Detect which cell encompasses the target text, then output its (x, y) center coordinate. 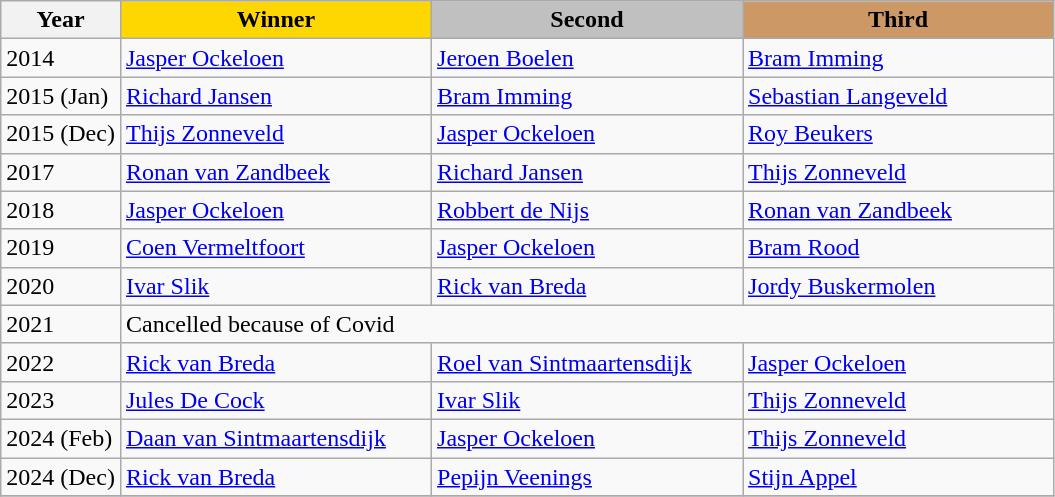
Jules De Cock (276, 400)
2024 (Dec) (61, 477)
Bram Rood (898, 248)
Robbert de Nijs (588, 210)
2021 (61, 324)
Second (588, 20)
Roel van Sintmaartensdijk (588, 362)
2020 (61, 286)
2023 (61, 400)
2022 (61, 362)
Roy Beukers (898, 134)
2015 (Jan) (61, 96)
2024 (Feb) (61, 438)
Pepijn Veenings (588, 477)
2019 (61, 248)
Stijn Appel (898, 477)
Third (898, 20)
Jeroen Boelen (588, 58)
Sebastian Langeveld (898, 96)
Year (61, 20)
2017 (61, 172)
Daan van Sintmaartensdijk (276, 438)
2014 (61, 58)
Cancelled because of Covid (586, 324)
Coen Vermeltfoort (276, 248)
2018 (61, 210)
Winner (276, 20)
Jordy Buskermolen (898, 286)
2015 (Dec) (61, 134)
